Find where the given text appears and provide that cell's center as [X, Y] coordinate. 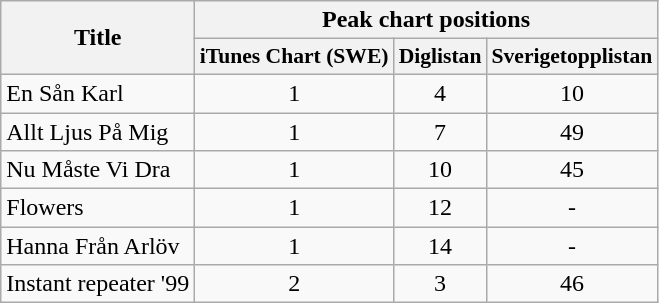
12 [440, 208]
Flowers [98, 208]
Diglistan [440, 57]
Peak chart positions [426, 20]
Sverigetopplistan [572, 57]
45 [572, 170]
4 [440, 93]
Instant repeater '99 [98, 284]
Allt Ljus På Mig [98, 131]
46 [572, 284]
Nu Måste Vi Dra [98, 170]
En Sån Karl [98, 93]
iTunes Chart (SWE) [294, 57]
Title [98, 38]
14 [440, 246]
2 [294, 284]
49 [572, 131]
7 [440, 131]
Hanna Från Arlöv [98, 246]
3 [440, 284]
